Find where the given text appears and provide that cell's center as [x, y] coordinate. 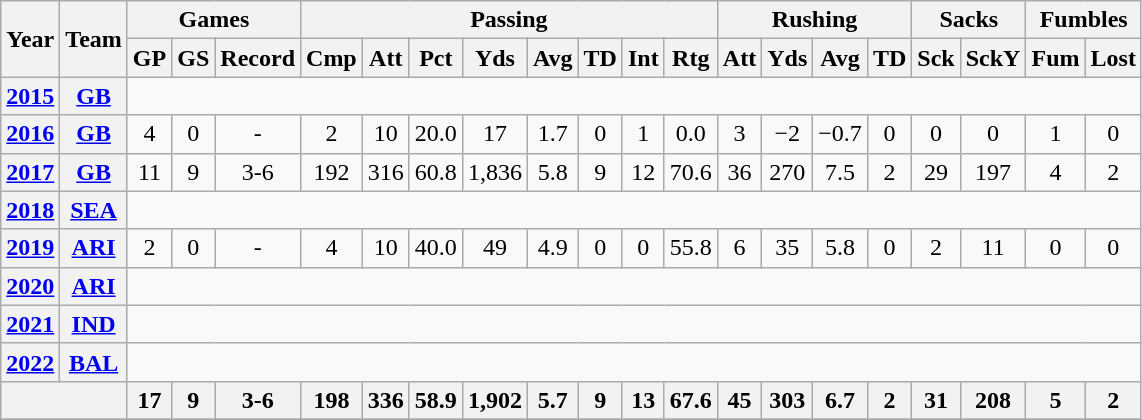
2022 [30, 362]
Games [214, 20]
208 [993, 400]
Sacks [969, 20]
2019 [30, 248]
12 [643, 172]
−0.7 [840, 134]
29 [936, 172]
Record [258, 58]
4.9 [552, 248]
2017 [30, 172]
3 [739, 134]
55.8 [690, 248]
GP [149, 58]
0.0 [690, 134]
SckY [993, 58]
7.5 [840, 172]
270 [788, 172]
5.7 [552, 400]
Rushing [814, 20]
49 [494, 248]
6 [739, 248]
13 [643, 400]
SEA [94, 210]
Int [643, 58]
67.6 [690, 400]
336 [386, 400]
−2 [788, 134]
2021 [30, 324]
60.8 [436, 172]
1.7 [552, 134]
45 [739, 400]
Cmp [332, 58]
Fumbles [1084, 20]
197 [993, 172]
Team [94, 39]
35 [788, 248]
2018 [30, 210]
1,836 [494, 172]
Sck [936, 58]
40.0 [436, 248]
36 [739, 172]
2015 [30, 96]
1,902 [494, 400]
Lost [1113, 58]
GS [194, 58]
Fum [1056, 58]
316 [386, 172]
2020 [30, 286]
70.6 [690, 172]
BAL [94, 362]
Passing [510, 20]
2016 [30, 134]
58.9 [436, 400]
IND [94, 324]
6.7 [840, 400]
Pct [436, 58]
Rtg [690, 58]
303 [788, 400]
20.0 [436, 134]
Year [30, 39]
31 [936, 400]
192 [332, 172]
5 [1056, 400]
198 [332, 400]
